From the cell containing the given text, extract its center point as [x, y] coordinate. 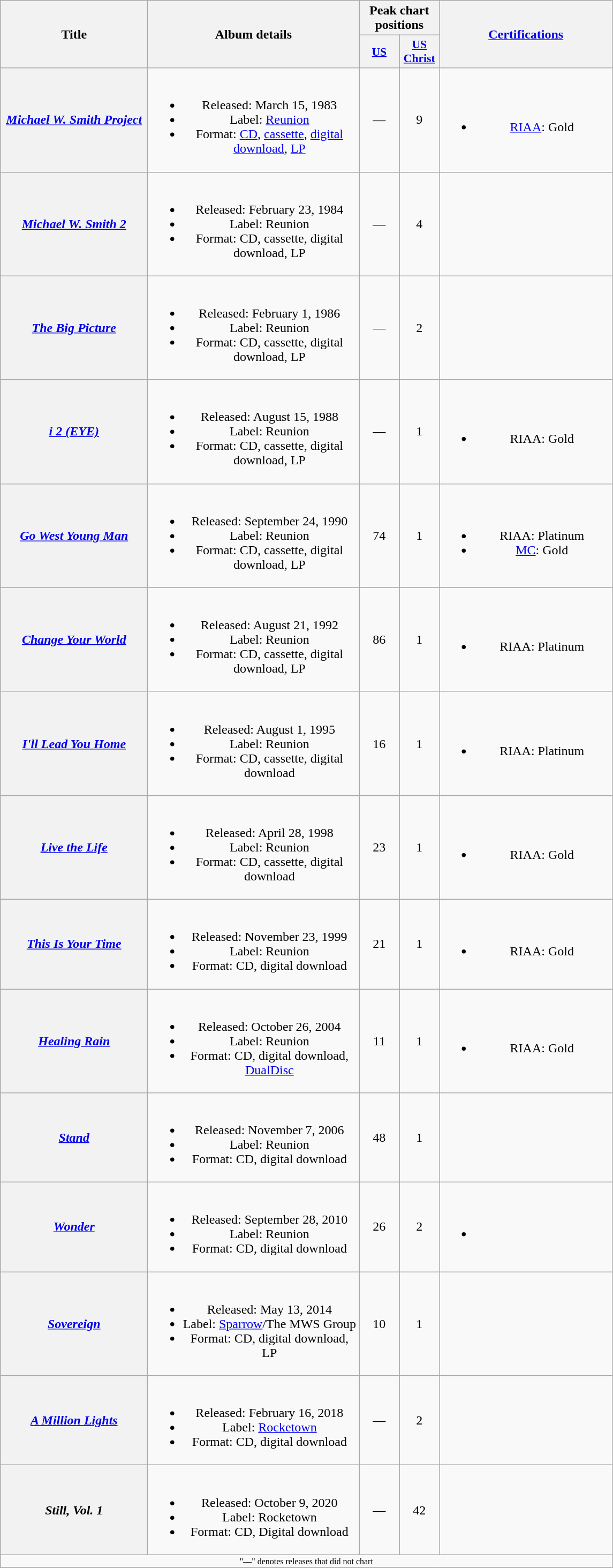
Change Your World [74, 639]
Released: April 28, 1998Label: ReunionFormat: CD, cassette, digital download [254, 847]
Released: October 26, 2004Label: ReunionFormat: CD, digital download, DualDisc [254, 1041]
26 [379, 1227]
US [379, 51]
Released: February 1, 1986Label: ReunionFormat: CD, cassette, digital download, LP [254, 328]
Wonder [74, 1227]
86 [379, 639]
Released: March 15, 1983Label: ReunionFormat: CD, cassette, digital download, LP [254, 120]
I'll Lead You Home [74, 743]
Released: August 15, 1988Label: ReunionFormat: CD, cassette, digital download, LP [254, 432]
Live the Life [74, 847]
Released: October 9, 2020Label: RocketownFormat: CD, Digital download [254, 1510]
42 [420, 1510]
i 2 (EYE) [74, 432]
Released: February 16, 2018Label: RocketownFormat: CD, digital download [254, 1420]
Released: September 28, 2010Label: ReunionFormat: CD, digital download [254, 1227]
Released: August 1, 1995Label: ReunionFormat: CD, cassette, digital download [254, 743]
Released: November 23, 1999Label: ReunionFormat: CD, digital download [254, 944]
RIAA: PlatinumMC: Gold [526, 536]
Released: August 21, 1992Label: ReunionFormat: CD, cassette, digital download, LP [254, 639]
Still, Vol. 1 [74, 1510]
16 [379, 743]
Sovereign [74, 1324]
9 [420, 120]
11 [379, 1041]
Released: May 13, 2014Label: Sparrow/The MWS GroupFormat: CD, digital download, LP [254, 1324]
Michael W. Smith Project [74, 120]
Go West Young Man [74, 536]
Stand [74, 1137]
23 [379, 847]
Peak chart positions [399, 18]
"—" denotes releases that did not chart [306, 1561]
74 [379, 536]
USChrist [420, 51]
Released: November 7, 2006Label: ReunionFormat: CD, digital download [254, 1137]
4 [420, 224]
Released: February 23, 1984Label: ReunionFormat: CD, cassette, digital download, LP [254, 224]
Healing Rain [74, 1041]
10 [379, 1324]
21 [379, 944]
48 [379, 1137]
Title [74, 34]
Album details [254, 34]
Released: September 24, 1990Label: ReunionFormat: CD, cassette, digital download, LP [254, 536]
This Is Your Time [74, 944]
The Big Picture [74, 328]
Michael W. Smith 2 [74, 224]
Certifications [526, 34]
A Million Lights [74, 1420]
